Return the [x, y] coordinate for the center point of the cell that contains the specified text.  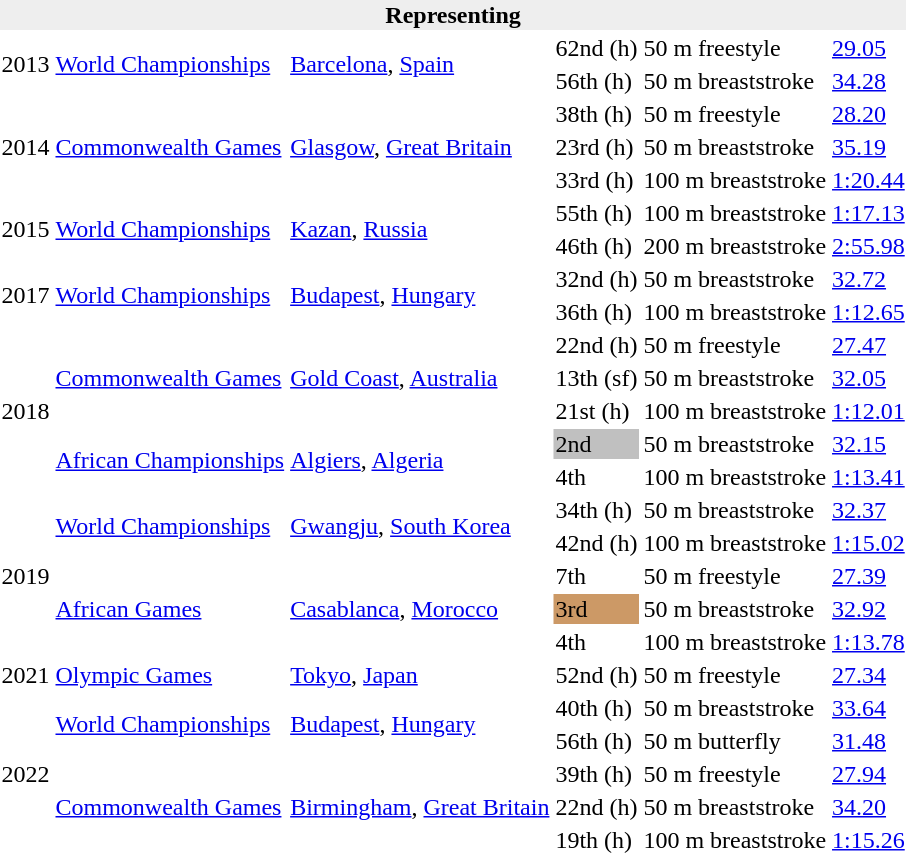
Glasgow, Great Britain [420, 147]
Casablanca, Morocco [420, 609]
21st (h) [596, 411]
2021 [26, 675]
3rd [596, 609]
Barcelona, Spain [420, 64]
38th (h) [596, 114]
2015 [26, 230]
52nd (h) [596, 675]
62nd (h) [596, 48]
2014 [26, 147]
Algiers, Algeria [420, 460]
7th [596, 576]
Kazan, Russia [420, 230]
African Championships [170, 460]
46th (h) [596, 246]
200 m breaststroke [735, 246]
42nd (h) [596, 543]
50 m butterfly [735, 741]
34th (h) [596, 510]
36th (h) [596, 312]
Tokyo, Japan [420, 675]
40th (h) [596, 708]
2013 [26, 64]
39th (h) [596, 774]
13th (sf) [596, 378]
Gold Coast, Australia [420, 378]
55th (h) [596, 213]
2nd [596, 444]
Olympic Games [170, 675]
32nd (h) [596, 279]
African Games [170, 609]
Representing [453, 15]
2018 [26, 411]
2019 [26, 576]
Gwangju, South Korea [420, 526]
23rd (h) [596, 147]
2017 [26, 296]
33rd (h) [596, 180]
